Capture the cell that displays the provided text and extract its [X, Y] central coordinate. 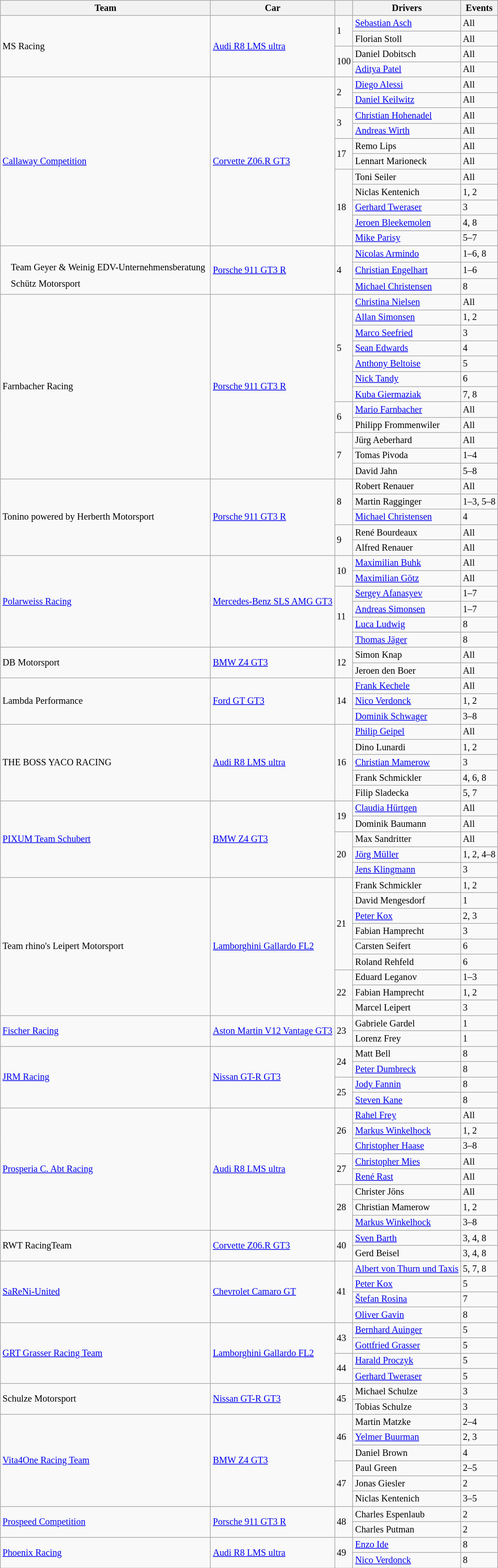
Allan Simonsen [407, 317]
1–6, 8 [479, 254]
Thomas Jäger [407, 640]
21 [344, 923]
43 [344, 1337]
Fischer Racing [106, 1031]
40 [344, 1245]
SaReNi-United [106, 1292]
7, 8 [479, 394]
Maximilian Götz [407, 578]
4, 8 [479, 223]
Sven Barth [407, 1238]
Frank Kechele [407, 686]
Rahel Frey [407, 1115]
Oliver Gavin [407, 1315]
Albert von Thurn und Taxis [407, 1269]
Dominik Schwager [407, 717]
Tonino powered by Herberth Motorsport [106, 517]
Vita4One Racing Team [106, 1460]
Remo Lips [407, 146]
Charles Espenlaub [407, 1514]
DB Motorsport [106, 663]
5, 7 [479, 793]
JRM Racing [106, 1077]
Martin Matzke [407, 1422]
Roland Rehfeld [407, 962]
Luca Ludwig [407, 624]
Gerd Beisel [407, 1253]
44 [344, 1368]
Enzo Ide [407, 1545]
1–6 [479, 270]
RWT RacingTeam [106, 1245]
24 [344, 1061]
Daniel Keilwitz [407, 100]
Christina Nielsen [407, 302]
1–3, 5–8 [479, 501]
THE BOSS YACO RACING [106, 762]
Eduard Leganov [407, 977]
49 [344, 1553]
Lennart Marioneck [407, 161]
12 [344, 663]
Events [479, 8]
18 [344, 207]
Team rhino's Leipert Motorsport [106, 946]
Christian Hohenadel [407, 115]
4, 6, 8 [479, 778]
Harald Proczyk [407, 1361]
Callaway Competition [106, 161]
Diego Alessi [407, 85]
Prosperia C. Abt Racing [106, 1169]
5, 7, 8 [479, 1269]
David Jahn [407, 471]
Sergey Afanasyev [407, 593]
5–8 [479, 471]
Dino Lunardi [407, 747]
Claudia Hürtgen [407, 808]
14 [344, 701]
Philip Geipel [407, 732]
Toni Seiler [407, 177]
Ford GT GT3 [273, 701]
Prospeed Competition [106, 1522]
Marcel Leipert [407, 1008]
16 [344, 762]
Anthony Beltoise [407, 363]
Kuba Giermaziak [407, 394]
Team Geyer & Weinig EDV-Unternehmensberatung Schütz Motorsport [106, 270]
19 [344, 816]
Christian Engelhart [407, 270]
Andreas Wirth [407, 131]
Jörg Müller [407, 854]
Charles Putman [407, 1529]
Matt Bell [407, 1054]
Daniel Brown [407, 1453]
Gottfried Grasser [407, 1345]
3–5 [479, 1499]
Schütz Motorsport [108, 284]
Steven Kane [407, 1100]
27 [344, 1169]
10 [344, 571]
1–3 [479, 977]
Max Sandritter [407, 839]
Mercedes-Benz SLS AMG GT3 [273, 601]
Mario Farnbacher [407, 409]
Car [273, 8]
Jens Klingmann [407, 870]
2–5 [479, 1468]
Dominik Baumann [407, 824]
26 [344, 1130]
Nick Tandy [407, 379]
1–4 [479, 455]
20 [344, 854]
Team [106, 8]
Lorenz Frey [407, 1038]
Sebastian Asch [407, 23]
Paul Green [407, 1468]
41 [344, 1292]
Gabriele Gardel [407, 1023]
Carsten Seifert [407, 946]
100 [344, 61]
Sean Edwards [407, 348]
GRT Grasser Racing Team [106, 1353]
Michael Schulze [407, 1391]
Farnbacher Racing [106, 387]
Aditya Patel [407, 69]
PIXUM Team Schubert [106, 839]
Robert Renauer [407, 486]
Yelmer Buurman [407, 1437]
Martin Ragginger [407, 501]
MS Racing [106, 46]
Team Geyer & Weinig EDV-Unternehmensberatung [108, 268]
Drivers [407, 8]
Štefan Rosina [407, 1299]
Polarweiss Racing [106, 601]
Peter Dumbreck [407, 1069]
Phoenix Racing [106, 1553]
25 [344, 1092]
Jonas Giesler [407, 1483]
David Mengesdorf [407, 900]
Schulze Motorsport [106, 1398]
Tomas Pivoda [407, 455]
Marco Seefried [407, 333]
Bernhard Auinger [407, 1330]
Chevrolet Camaro GT [273, 1292]
Jürg Aeberhard [407, 440]
Jody Fannin [407, 1084]
Florian Stoll [407, 39]
Andreas Simonsen [407, 609]
17 [344, 153]
Jeroen den Boer [407, 671]
47 [344, 1483]
11 [344, 616]
Alfred Renauer [407, 547]
22 [344, 993]
Filip Sladecka [407, 793]
Mike Parisy [407, 238]
23 [344, 1031]
Lambda Performance [106, 701]
Jeroen Bleekemolen [407, 223]
28 [344, 1207]
Christer Jöns [407, 1192]
Daniel Dobitsch [407, 54]
5–7 [479, 238]
2–4 [479, 1422]
1, 2, 4–8 [479, 854]
René Bourdeaux [407, 532]
Tobias Schulze [407, 1407]
48 [344, 1522]
9 [344, 540]
Christopher Mies [407, 1161]
46 [344, 1438]
Maximilian Buhk [407, 563]
Christopher Haase [407, 1146]
Philipp Frommenwiler [407, 425]
Simon Knap [407, 655]
45 [344, 1398]
Nicolas Armindo [407, 254]
Aston Martin V12 Vantage GT3 [273, 1031]
René Rast [407, 1176]
